Output the (X, Y) coordinate of the center of the cell containing the given text.  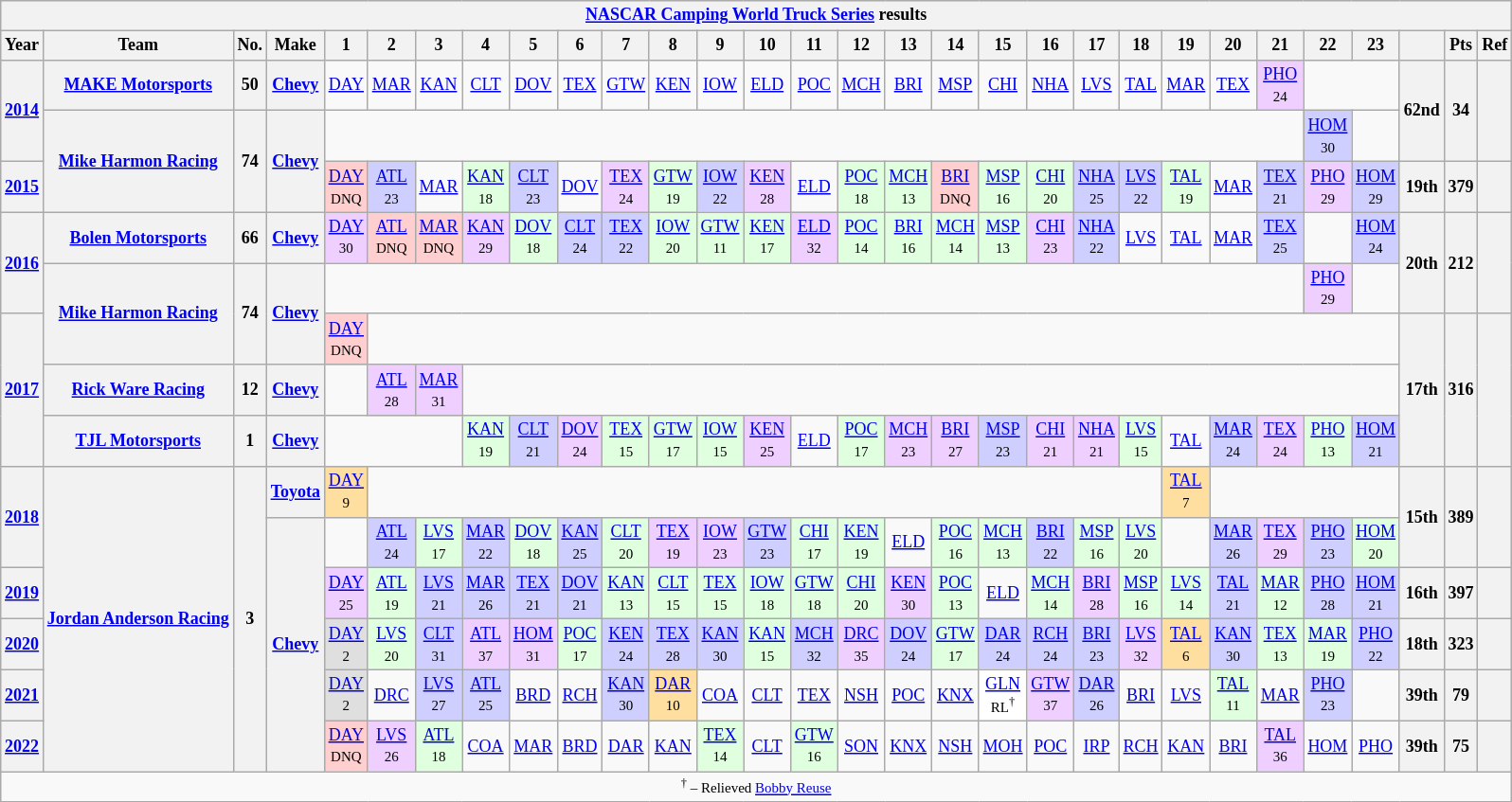
HOM29 (1376, 187)
† – Relieved Bobby Reuse (756, 787)
18 (1141, 45)
POC14 (861, 238)
KEN28 (767, 187)
ATL19 (391, 594)
14 (956, 45)
IOW20 (673, 238)
TEX14 (720, 746)
LVS14 (1186, 594)
Jordan Anderson Racing (138, 619)
CHI (1002, 85)
ATL23 (391, 187)
79 (1461, 695)
TAL11 (1233, 695)
75 (1461, 746)
MAR24 (1233, 441)
2022 (23, 746)
MSP13 (1002, 238)
Make (296, 45)
50 (250, 85)
TEX28 (673, 644)
No. (250, 45)
MCH32 (814, 644)
CLT21 (532, 441)
17th (1421, 390)
TAL19 (1186, 187)
KEN25 (767, 441)
18th (1421, 644)
KAN15 (767, 644)
Year (23, 45)
TEX25 (1280, 238)
POC16 (956, 543)
MAR12 (1280, 594)
Rick Ware Racing (138, 390)
HOM (1328, 746)
HOM24 (1376, 238)
2015 (23, 187)
8 (673, 45)
2016 (23, 263)
MSP (956, 85)
DAR10 (673, 695)
DAY25 (346, 594)
15th (1421, 517)
316 (1461, 390)
CHI21 (1051, 441)
MAR19 (1328, 644)
CHI23 (1051, 238)
GTW23 (767, 543)
ATL25 (486, 695)
2014 (23, 110)
7 (626, 45)
HOM30 (1328, 136)
SON (861, 746)
IOW22 (720, 187)
LVS17 (439, 543)
CHI17 (814, 543)
389 (1461, 517)
KEN17 (767, 238)
TAL7 (1186, 491)
Pts (1461, 45)
2021 (23, 695)
DOV21 (580, 594)
20 (1233, 45)
20th (1421, 263)
TAL36 (1280, 746)
TAL6 (1186, 644)
323 (1461, 644)
2 (391, 45)
PHO22 (1376, 644)
CLT20 (626, 543)
NHA (1051, 85)
11 (814, 45)
CLT15 (673, 594)
IOW23 (720, 543)
IOW18 (767, 594)
TJL Motorsports (138, 441)
KEN19 (861, 543)
DAY30 (346, 238)
ATLDNQ (391, 238)
MSP23 (1002, 441)
MAR22 (486, 543)
IRP (1097, 746)
NHA22 (1097, 238)
21 (1280, 45)
9 (720, 45)
ATL28 (391, 390)
ATL18 (439, 746)
PHO24 (1280, 85)
DAR24 (1002, 644)
ATL24 (391, 543)
BRI23 (1097, 644)
KEN (673, 85)
KAN19 (486, 441)
TEX13 (1280, 644)
2017 (23, 390)
ATL37 (486, 644)
212 (1461, 263)
15 (1002, 45)
KAN13 (626, 594)
LVS32 (1141, 644)
GTW16 (814, 746)
TAL21 (1233, 594)
2019 (23, 594)
379 (1461, 187)
6 (580, 45)
CLT24 (580, 238)
2020 (23, 644)
16th (1421, 594)
POC13 (956, 594)
DAR26 (1097, 695)
DAY (346, 85)
62nd (1421, 110)
Team (138, 45)
17 (1097, 45)
Ref (1495, 45)
LVS22 (1141, 187)
DRC35 (861, 644)
GLNRL† (1002, 695)
MCH23 (909, 441)
GTW (626, 85)
LVS27 (439, 695)
13 (909, 45)
4 (486, 45)
10 (767, 45)
34 (1461, 110)
GTW37 (1051, 695)
Toyota (296, 491)
23 (1376, 45)
BRIDNQ (956, 187)
DAR (626, 746)
2018 (23, 517)
HOM31 (532, 644)
BRI22 (1051, 543)
IOW15 (720, 441)
NHA25 (1097, 187)
CLT23 (532, 187)
19th (1421, 187)
KAN29 (486, 238)
ELD32 (814, 238)
Bolen Motorsports (138, 238)
GTW18 (814, 594)
DAY9 (346, 491)
BRI16 (909, 238)
MAKE Motorsports (138, 85)
22 (1328, 45)
TEX19 (673, 543)
LVS26 (391, 746)
19 (1186, 45)
KEN24 (626, 644)
GTW11 (720, 238)
PHO (1376, 746)
GTW19 (673, 187)
MOH (1002, 746)
66 (250, 238)
NASCAR Camping World Truck Series results (756, 15)
IOW (720, 85)
PHO28 (1328, 594)
TEX22 (626, 238)
NHA21 (1097, 441)
KAN18 (486, 187)
5 (532, 45)
CLT31 (439, 644)
POC18 (861, 187)
KAN25 (580, 543)
MAR31 (439, 390)
MCH (861, 85)
BRI28 (1097, 594)
KEN30 (909, 594)
PHO13 (1328, 441)
DRC (391, 695)
397 (1461, 594)
16 (1051, 45)
BRI27 (956, 441)
TEX29 (1280, 543)
RCH24 (1051, 644)
LVS21 (439, 594)
LVS15 (1141, 441)
MARDNQ (439, 238)
HOM20 (1376, 543)
